From the cell containing the given text, extract its center point as [x, y] coordinate. 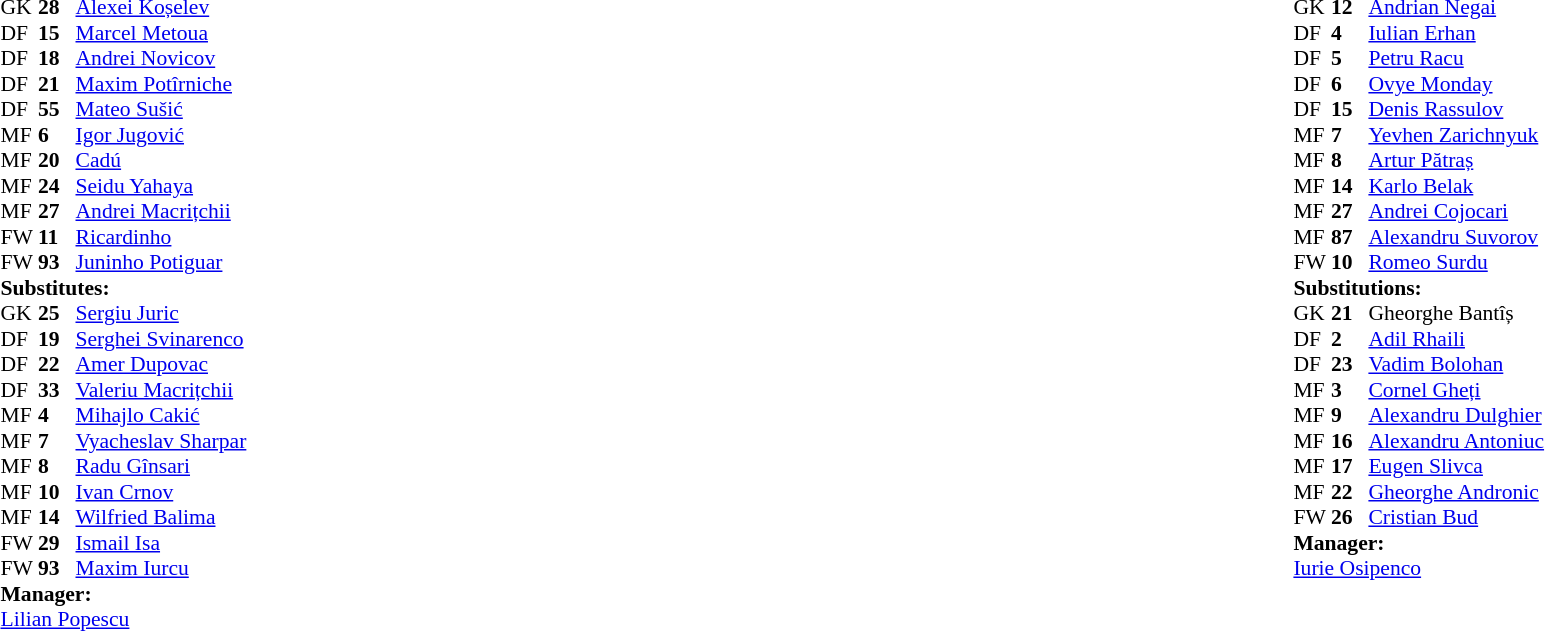
Ismail Isa [162, 543]
Alexandru Antoniuc [1456, 441]
Serghei Svinarenco [162, 339]
55 [57, 109]
24 [57, 186]
16 [1350, 441]
Wilfried Balima [162, 517]
Marcel Metoua [162, 33]
29 [57, 543]
87 [1350, 237]
33 [57, 390]
25 [57, 313]
Ivan Crnov [162, 492]
Eugen Slivca [1456, 467]
Amer Dupovac [162, 365]
Cristian Bud [1456, 517]
Maxim Iurcu [162, 569]
Substitutions: [1418, 288]
Igor Jugović [162, 135]
Vadim Bolohan [1456, 365]
20 [57, 161]
Gheorghe Bantîș [1456, 313]
3 [1350, 390]
Vyacheslav Sharpar [162, 441]
17 [1350, 467]
9 [1350, 415]
Andrei Macrițchii [162, 211]
Iulian Erhan [1456, 33]
Karlo Belak [1456, 186]
Substitutes: [123, 288]
Adil Rhaili [1456, 339]
Valeriu Macrițchii [162, 390]
Iurie Osipenco [1418, 569]
19 [57, 339]
Andrei Novicov [162, 59]
Alexandru Suvorov [1456, 237]
26 [1350, 517]
Petru Racu [1456, 59]
Juninho Potiguar [162, 263]
Gheorghe Andronic [1456, 492]
Ricardinho [162, 237]
18 [57, 59]
2 [1350, 339]
Seidu Yahaya [162, 186]
Mihajlo Cakić [162, 415]
Andrei Cojocari [1456, 211]
23 [1350, 365]
Cadú [162, 161]
Mateo Sušić [162, 109]
5 [1350, 59]
Radu Gînsari [162, 467]
Artur Pătraș [1456, 161]
Alexandru Dulghier [1456, 415]
Cornel Gheți [1456, 390]
Sergiu Juric [162, 313]
Ovye Monday [1456, 84]
11 [57, 237]
Yevhen Zarichnyuk [1456, 135]
Maxim Potîrniche [162, 84]
Romeo Surdu [1456, 263]
Denis Rassulov [1456, 109]
